Identify which cell holds the provided text, then report its (X, Y) central coordinate. 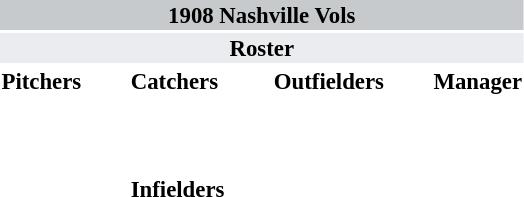
Roster (262, 48)
1908 Nashville Vols (262, 15)
